Pinpoint the cell where the given text exists, returning its [x, y] midpoint coordinate. 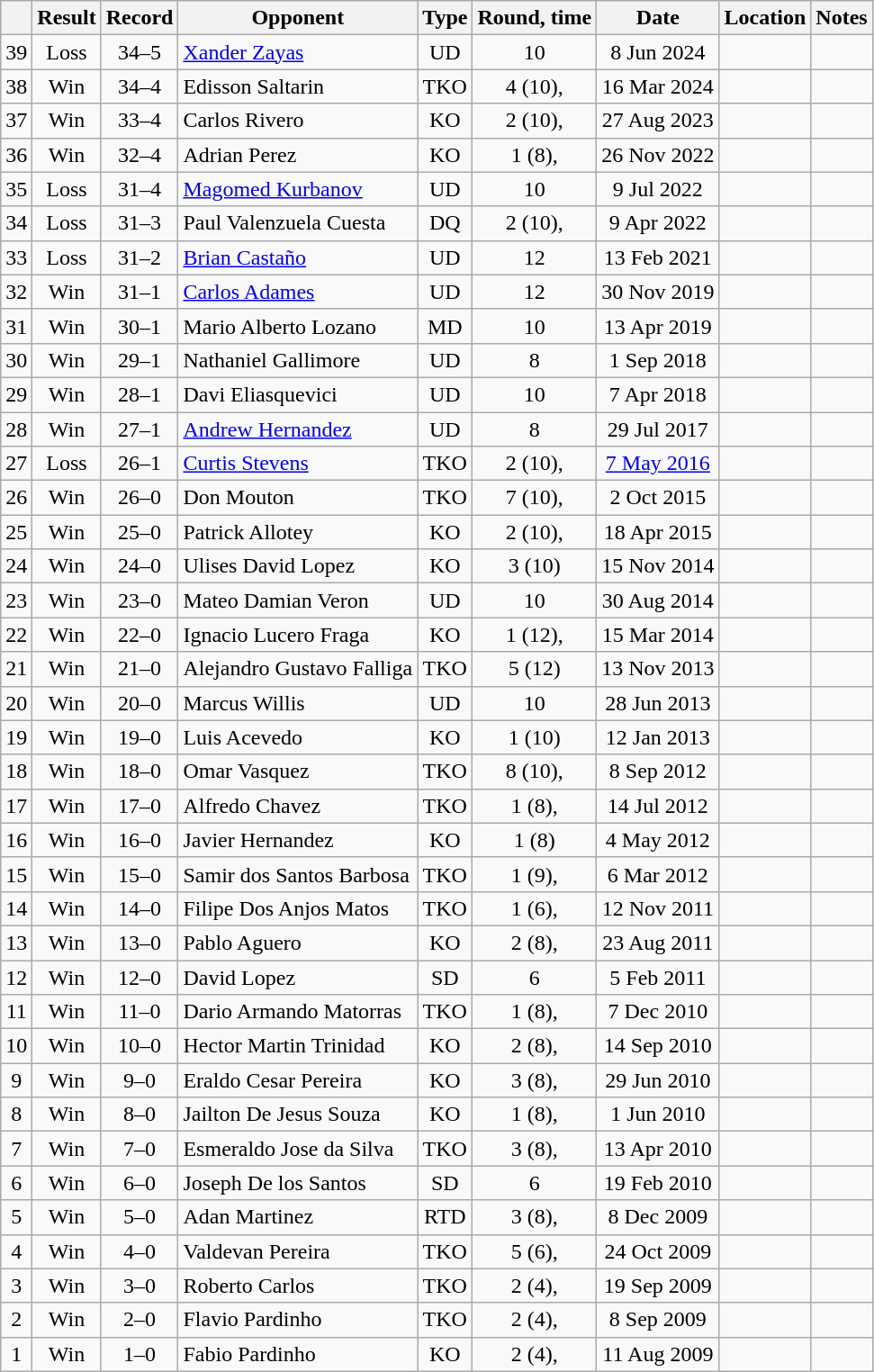
1–0 [140, 1354]
Davi Eliasquevici [298, 394]
30–1 [140, 326]
Carlos Adames [298, 292]
4–0 [140, 1251]
Jailton De Jesus Souza [298, 1115]
19 [16, 737]
Pablo Aguero [298, 943]
4 [16, 1251]
4 (10), [535, 86]
3 (10) [535, 566]
5 (6), [535, 1251]
22 [16, 635]
Round, time [535, 18]
36 [16, 155]
13 Feb 2021 [658, 257]
25 [16, 532]
8–0 [140, 1115]
1 [16, 1354]
13 Apr 2019 [658, 326]
27 [16, 464]
16 [16, 840]
19–0 [140, 737]
14 Sep 2010 [658, 1046]
Result [67, 18]
4 May 2012 [658, 840]
Adan Martinez [298, 1217]
34 [16, 223]
18 Apr 2015 [658, 532]
17–0 [140, 806]
27–1 [140, 429]
Don Mouton [298, 498]
Dario Armando Matorras [298, 1012]
33 [16, 257]
25–0 [140, 532]
Luis Acevedo [298, 737]
1 Sep 2018 [658, 360]
3 [16, 1286]
37 [16, 121]
Opponent [298, 18]
Record [140, 18]
Curtis Stevens [298, 464]
31–4 [140, 189]
Brian Castaño [298, 257]
14 Jul 2012 [658, 806]
30 [16, 360]
10–0 [140, 1046]
21–0 [140, 669]
Samir dos Santos Barbosa [298, 874]
1 (6), [535, 908]
9 Apr 2022 [658, 223]
29–1 [140, 360]
19 Sep 2009 [658, 1286]
Joseph De los Santos [298, 1183]
6 Mar 2012 [658, 874]
5 Feb 2011 [658, 977]
Type [445, 18]
19 Feb 2010 [658, 1183]
34–4 [140, 86]
David Lopez [298, 977]
2 [16, 1320]
31–3 [140, 223]
20 [16, 703]
Omar Vasquez [298, 772]
1 (8) [535, 840]
20–0 [140, 703]
Andrew Hernandez [298, 429]
2–0 [140, 1320]
17 [16, 806]
1 (12), [535, 635]
16 Mar 2024 [658, 86]
12–0 [140, 977]
6–0 [140, 1183]
7 [16, 1149]
26 [16, 498]
11 Aug 2009 [658, 1354]
13 [16, 943]
8 (10), [535, 772]
7 Apr 2018 [658, 394]
2 Oct 2015 [658, 498]
9 [16, 1080]
Carlos Rivero [298, 121]
26 Nov 2022 [658, 155]
7 Dec 2010 [658, 1012]
26–0 [140, 498]
Fabio Pardinho [298, 1354]
29 Jul 2017 [658, 429]
Patrick Allotey [298, 532]
Alfredo Chavez [298, 806]
Mario Alberto Lozano [298, 326]
Alejandro Gustavo Falliga [298, 669]
RTD [445, 1217]
28 [16, 429]
31 [16, 326]
5–0 [140, 1217]
Magomed Kurbanov [298, 189]
28–1 [140, 394]
Ulises David Lopez [298, 566]
27 Aug 2023 [658, 121]
8 Jun 2024 [658, 52]
30 Nov 2019 [658, 292]
21 [16, 669]
Location [765, 18]
14–0 [140, 908]
24 Oct 2009 [658, 1251]
15 [16, 874]
8 Sep 2012 [658, 772]
31–2 [140, 257]
15 Nov 2014 [658, 566]
32 [16, 292]
13–0 [140, 943]
Roberto Carlos [298, 1286]
23 [16, 600]
11 [16, 1012]
5 [16, 1217]
38 [16, 86]
1 (9), [535, 874]
3–0 [140, 1286]
Filipe Dos Anjos Matos [298, 908]
Flavio Pardinho [298, 1320]
Ignacio Lucero Fraga [298, 635]
18 [16, 772]
14 [16, 908]
7 May 2016 [658, 464]
7–0 [140, 1149]
Date [658, 18]
11–0 [140, 1012]
23–0 [140, 600]
Esmeraldo Jose da Silva [298, 1149]
22–0 [140, 635]
Edisson Saltarin [298, 86]
Hector Martin Trinidad [298, 1046]
15–0 [140, 874]
33–4 [140, 121]
Notes [842, 18]
5 (12) [535, 669]
1 (10) [535, 737]
Javier Hernandez [298, 840]
30 Aug 2014 [658, 600]
13 Nov 2013 [658, 669]
7 (10), [535, 498]
28 Jun 2013 [658, 703]
35 [16, 189]
Xander Zayas [298, 52]
Marcus Willis [298, 703]
29 Jun 2010 [658, 1080]
Eraldo Cesar Pereira [298, 1080]
1 Jun 2010 [658, 1115]
Nathaniel Gallimore [298, 360]
Adrian Perez [298, 155]
DQ [445, 223]
23 Aug 2011 [658, 943]
Mateo Damian Veron [298, 600]
32–4 [140, 155]
18–0 [140, 772]
13 Apr 2010 [658, 1149]
12 Jan 2013 [658, 737]
MD [445, 326]
15 Mar 2014 [658, 635]
12 Nov 2011 [658, 908]
34–5 [140, 52]
Valdevan Pereira [298, 1251]
24–0 [140, 566]
24 [16, 566]
31–1 [140, 292]
8 Dec 2009 [658, 1217]
39 [16, 52]
Paul Valenzuela Cuesta [298, 223]
16–0 [140, 840]
9–0 [140, 1080]
29 [16, 394]
9 Jul 2022 [658, 189]
8 Sep 2009 [658, 1320]
26–1 [140, 464]
